Capture the cell that displays the provided text and extract its (X, Y) central coordinate. 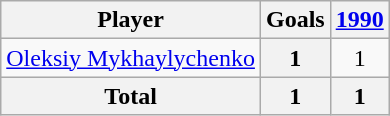
Total (131, 96)
1990 (360, 20)
Oleksiy Mykhaylychenko (131, 58)
Goals (295, 20)
Player (131, 20)
